From the cell containing the given text, extract its center point as [x, y] coordinate. 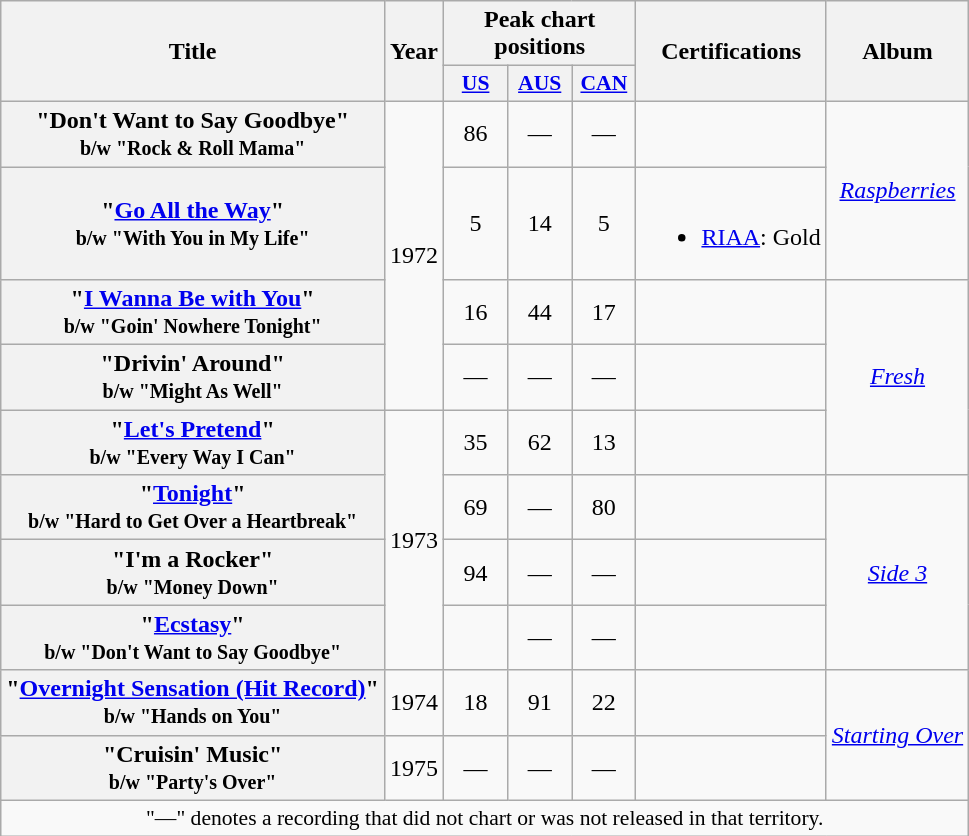
62 [540, 442]
13 [604, 442]
"I'm a Rocker"b/w "Money Down" [193, 572]
1973 [414, 540]
14 [540, 222]
Year [414, 52]
Album [897, 52]
1972 [414, 255]
Side 3 [897, 572]
Peak chart positions [540, 34]
Raspberries [897, 190]
Fresh [897, 378]
91 [540, 702]
"Overnight Sensation (Hit Record)"b/w "Hands on You" [193, 702]
86 [476, 134]
94 [476, 572]
"—" denotes a recording that did not chart or was not released in that territory. [485, 818]
"Cruisin' Music"b/w "Party's Over" [193, 768]
"Let's Pretend"b/w "Every Way I Can" [193, 442]
"Ecstasy"b/w "Don't Want to Say Goodbye" [193, 638]
1975 [414, 768]
35 [476, 442]
CAN [604, 84]
"Don't Want to Say Goodbye"b/w "Rock & Roll Mama" [193, 134]
Certifications [731, 52]
80 [604, 508]
Title [193, 52]
"Drivin' Around"b/w "Might As Well" [193, 378]
44 [540, 312]
22 [604, 702]
Starting Over [897, 735]
1974 [414, 702]
"Go All the Way"b/w "With You in My Life" [193, 222]
18 [476, 702]
US [476, 84]
RIAA: Gold [731, 222]
16 [476, 312]
AUS [540, 84]
17 [604, 312]
"Tonight"b/w "Hard to Get Over a Heartbreak" [193, 508]
"I Wanna Be with You"b/w "Goin' Nowhere Tonight" [193, 312]
69 [476, 508]
